Determine the [x, y] coordinate at the center of the cell enclosing the given text.  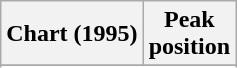
Chart (1995) [72, 34]
Peakposition [189, 34]
